From the cell containing the given text, extract its center point as (x, y) coordinate. 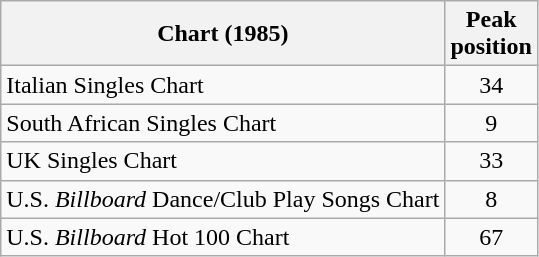
U.S. Billboard Hot 100 Chart (223, 237)
Peakposition (491, 34)
South African Singles Chart (223, 123)
9 (491, 123)
8 (491, 199)
34 (491, 85)
UK Singles Chart (223, 161)
U.S. Billboard Dance/Club Play Songs Chart (223, 199)
67 (491, 237)
Chart (1985) (223, 34)
Italian Singles Chart (223, 85)
33 (491, 161)
